Extract the [x, y] coordinate from the center of the cell holding the provided text.  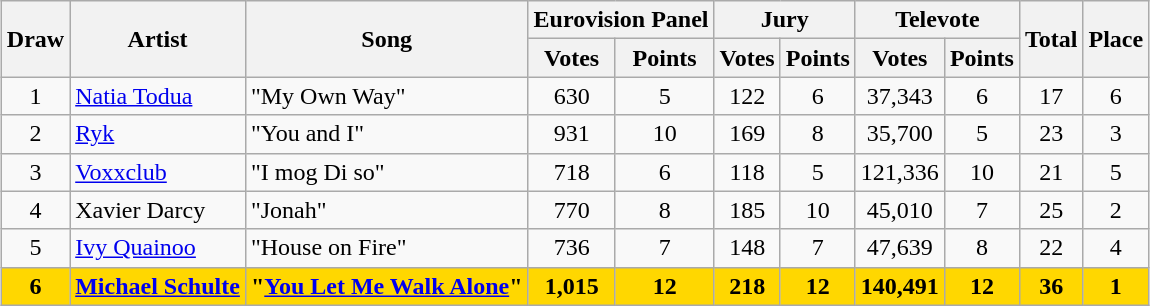
121,336 [900, 172]
Song [386, 39]
23 [1051, 134]
Draw [35, 39]
"You Let Me Walk Alone" [386, 286]
"House on Fire" [386, 248]
21 [1051, 172]
36 [1051, 286]
185 [747, 210]
718 [572, 172]
118 [747, 172]
"Jonah" [386, 210]
169 [747, 134]
1,015 [572, 286]
218 [747, 286]
37,343 [900, 96]
140,491 [900, 286]
25 [1051, 210]
148 [747, 248]
Place [1116, 39]
47,639 [900, 248]
Ryk [158, 134]
Michael Schulte [158, 286]
35,700 [900, 134]
122 [747, 96]
17 [1051, 96]
"I mog Di so" [386, 172]
736 [572, 248]
45,010 [900, 210]
"My Own Way" [386, 96]
770 [572, 210]
Ivy Quainoo [158, 248]
Televote [937, 20]
22 [1051, 248]
Voxxclub [158, 172]
630 [572, 96]
931 [572, 134]
Jury [784, 20]
"You and I" [386, 134]
Total [1051, 39]
Natia Todua [158, 96]
Xavier Darcy [158, 210]
Artist [158, 39]
Eurovision Panel [621, 20]
